Scan for the cell matching the given text and deliver its (X, Y) coordinate at center. 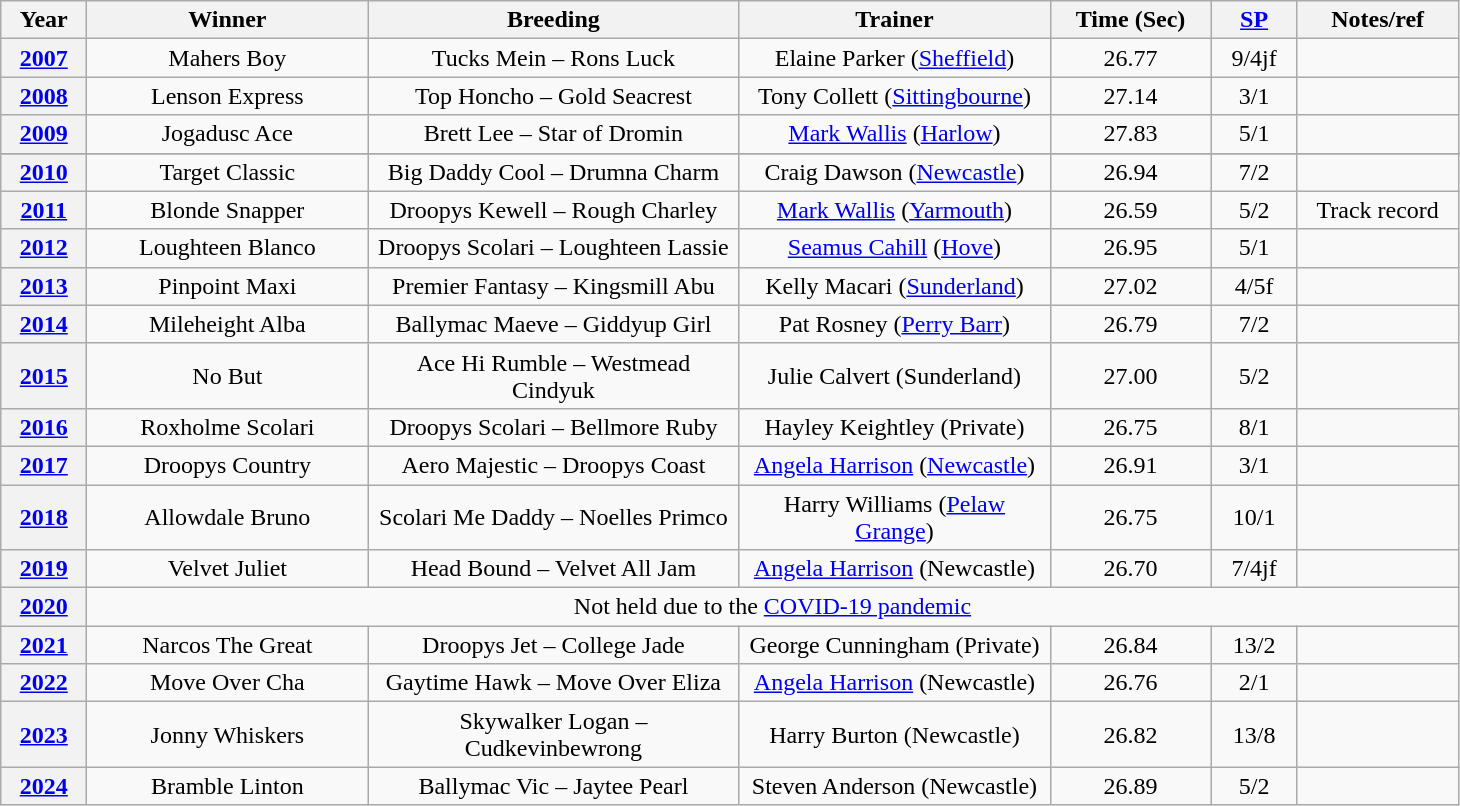
Skywalker Logan – Cudkevinbewrong (554, 734)
26.82 (1130, 734)
Tucks Mein – Rons Luck (554, 58)
Target Classic (228, 172)
Droopys Kewell – Rough Charley (554, 210)
Big Daddy Cool – Drumna Charm (554, 172)
Gaytime Hawk – Move Over Eliza (554, 683)
26.70 (1130, 569)
27.00 (1130, 376)
2022 (44, 683)
26.89 (1130, 786)
Elaine Parker (Sheffield) (894, 58)
27.02 (1130, 286)
2008 (44, 96)
Head Bound – Velvet All Jam (554, 569)
2018 (44, 516)
2011 (44, 210)
26.94 (1130, 172)
26.79 (1130, 324)
2012 (44, 248)
Mahers Boy (228, 58)
Pinpoint Maxi (228, 286)
Trainer (894, 20)
Move Over Cha (228, 683)
Hayley Keightley (Private) (894, 427)
Droopys Country (228, 465)
Droopys Scolari – Bellmore Ruby (554, 427)
4/5f (1254, 286)
26.76 (1130, 683)
Mark Wallis (Yarmouth) (894, 210)
Winner (228, 20)
Mileheight Alba (228, 324)
2009 (44, 134)
10/1 (1254, 516)
Jogadusc Ace (228, 134)
Loughteen Blanco (228, 248)
Tony Collett (Sittingbourne) (894, 96)
13/8 (1254, 734)
Time (Sec) (1130, 20)
Roxholme Scolari (228, 427)
Pat Rosney (Perry Barr) (894, 324)
Ballymac Maeve – Giddyup Girl (554, 324)
2021 (44, 645)
7/4jf (1254, 569)
Droopys Jet – College Jade (554, 645)
SP (1254, 20)
Premier Fantasy – Kingsmill Abu (554, 286)
Jonny Whiskers (228, 734)
Bramble Linton (228, 786)
Ballymac Vic – Jaytee Pearl (554, 786)
Craig Dawson (Newcastle) (894, 172)
26.91 (1130, 465)
Ace Hi Rumble – Westmead Cindyuk (554, 376)
Lenson Express (228, 96)
2010 (44, 172)
Top Honcho – Gold Seacrest (554, 96)
Harry Burton (Newcastle) (894, 734)
Notes/ref (1378, 20)
Year (44, 20)
9/4jf (1254, 58)
Velvet Juliet (228, 569)
2013 (44, 286)
2/1 (1254, 683)
26.95 (1130, 248)
2024 (44, 786)
Brett Lee – Star of Dromin (554, 134)
Steven Anderson (Newcastle) (894, 786)
Allowdale Bruno (228, 516)
8/1 (1254, 427)
2017 (44, 465)
Track record (1378, 210)
Kelly Macari (Sunderland) (894, 286)
Droopys Scolari – Loughteen Lassie (554, 248)
No But (228, 376)
Narcos The Great (228, 645)
26.59 (1130, 210)
George Cunningham (Private) (894, 645)
Scolari Me Daddy – Noelles Primco (554, 516)
2015 (44, 376)
Breeding (554, 20)
Harry Williams (Pelaw Grange) (894, 516)
27.83 (1130, 134)
27.14 (1130, 96)
26.84 (1130, 645)
2019 (44, 569)
26.77 (1130, 58)
Seamus Cahill (Hove) (894, 248)
2023 (44, 734)
2014 (44, 324)
Julie Calvert (Sunderland) (894, 376)
Aero Majestic – Droopys Coast (554, 465)
Not held due to the COVID-19 pandemic (772, 607)
2020 (44, 607)
Blonde Snapper (228, 210)
13/2 (1254, 645)
Mark Wallis (Harlow) (894, 134)
2016 (44, 427)
2007 (44, 58)
